Determine the [x, y] coordinate at the center of the cell enclosing the given text.  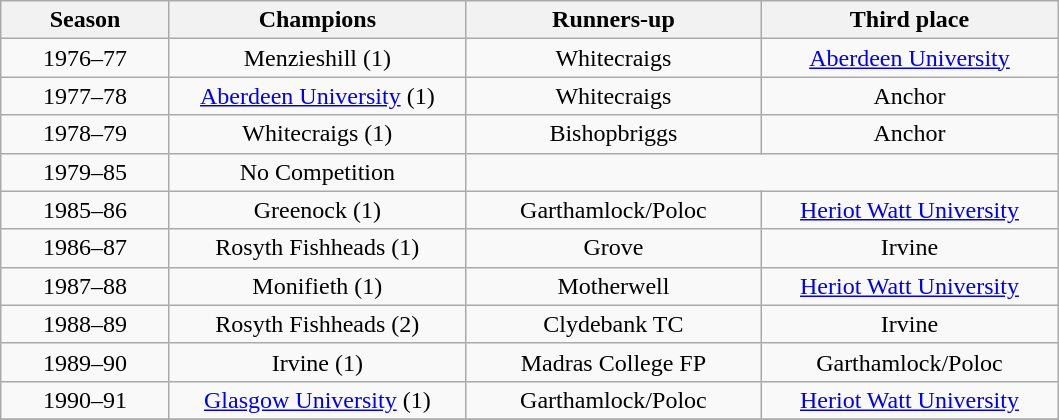
Clydebank TC [613, 324]
Aberdeen University [909, 58]
Champions [317, 20]
Irvine (1) [317, 362]
Bishopbriggs [613, 134]
1985–86 [86, 210]
Menzieshill (1) [317, 58]
1990–91 [86, 400]
1976–77 [86, 58]
Monifieth (1) [317, 286]
Season [86, 20]
Runners-up [613, 20]
1989–90 [86, 362]
1977–78 [86, 96]
1986–87 [86, 248]
1987–88 [86, 286]
Madras College FP [613, 362]
Whitecraigs (1) [317, 134]
Third place [909, 20]
Greenock (1) [317, 210]
Aberdeen University (1) [317, 96]
Motherwell [613, 286]
Grove [613, 248]
Rosyth Fishheads (1) [317, 248]
No Competition [317, 172]
1978–79 [86, 134]
1979–85 [86, 172]
1988–89 [86, 324]
Rosyth Fishheads (2) [317, 324]
Glasgow University (1) [317, 400]
